Return (x, y) of the center of cell containing provided text 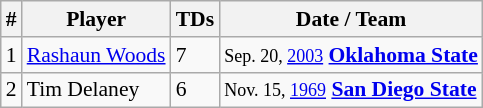
Sep. 20, 2003 Oklahoma State (351, 55)
Date / Team (351, 19)
2 (12, 90)
# (12, 19)
Player (96, 19)
Rashaun Woods (96, 55)
1 (12, 55)
Nov. 15, 1969 San Diego State (351, 90)
7 (196, 55)
TDs (196, 19)
Tim Delaney (96, 90)
6 (196, 90)
